Output the (X, Y) coordinate of the center of the cell containing the given text.  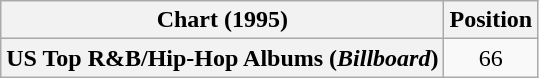
Chart (1995) (222, 20)
Position (491, 20)
66 (491, 58)
US Top R&B/Hip-Hop Albums (Billboard) (222, 58)
